Extract the [X, Y] coordinate from the center of the cell holding the provided text.  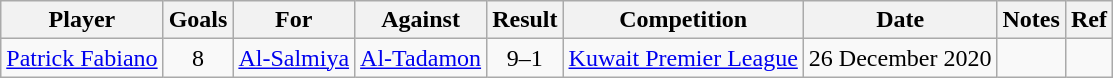
Competition [683, 20]
Against [421, 20]
Patrick Fabiano [82, 58]
Notes [1031, 20]
Kuwait Premier League [683, 58]
For [294, 20]
8 [198, 58]
Result [525, 20]
26 December 2020 [900, 58]
Goals [198, 20]
9–1 [525, 58]
Al-Salmiya [294, 58]
Al-Tadamon [421, 58]
Ref [1088, 20]
Player [82, 20]
Date [900, 20]
